Return (x, y) of the center of cell containing provided text 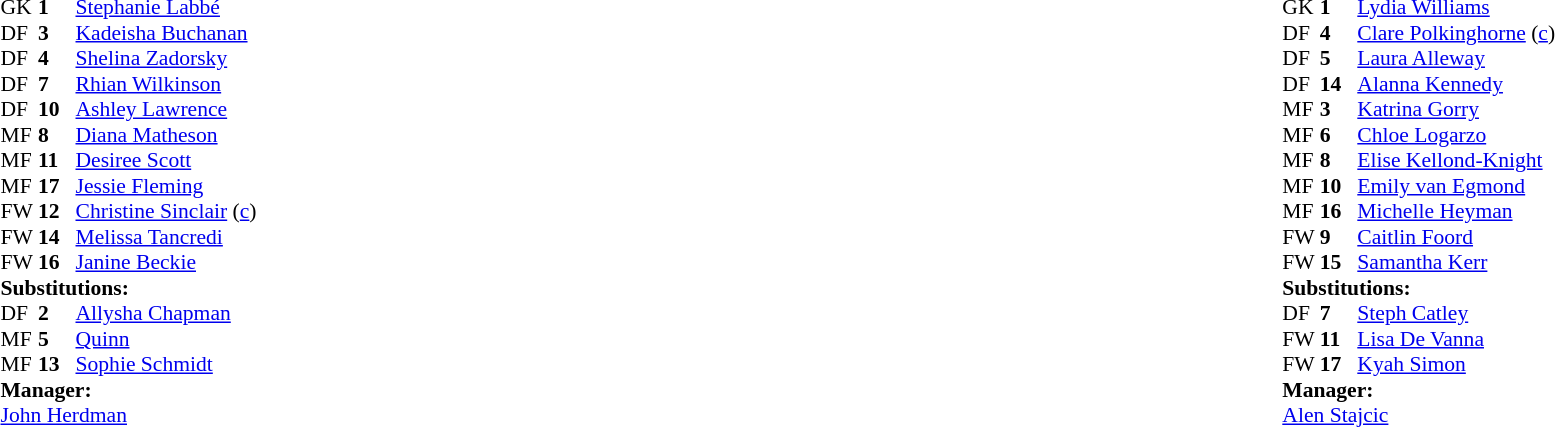
Kadeisha Buchanan (166, 33)
Emily van Egmond (1456, 186)
Shelina Zadorsky (166, 59)
Janine Beckie (166, 263)
Michelle Heyman (1456, 211)
Rhian Wilkinson (166, 84)
Jessie Fleming (166, 186)
12 (57, 211)
Alanna Kennedy (1456, 84)
Christine Sinclair (c) (166, 211)
Ashley Lawrence (166, 109)
Melissa Tancredi (166, 237)
Katrina Gorry (1456, 109)
Caitlin Foord (1456, 237)
15 (1339, 263)
Kyah Simon (1456, 365)
Quinn (166, 339)
Laura Alleway (1456, 59)
Steph Catley (1456, 313)
Sophie Schmidt (166, 365)
Allysha Chapman (166, 313)
Diana Matheson (166, 135)
Samantha Kerr (1456, 263)
13 (57, 365)
Clare Polkinghorne (c) (1456, 33)
Desiree Scott (166, 161)
2 (57, 313)
Chloe Logarzo (1456, 135)
Lisa De Vanna (1456, 339)
6 (1339, 135)
9 (1339, 237)
Elise Kellond-Knight (1456, 161)
